Output the (X, Y) coordinate of the center of the cell containing the given text.  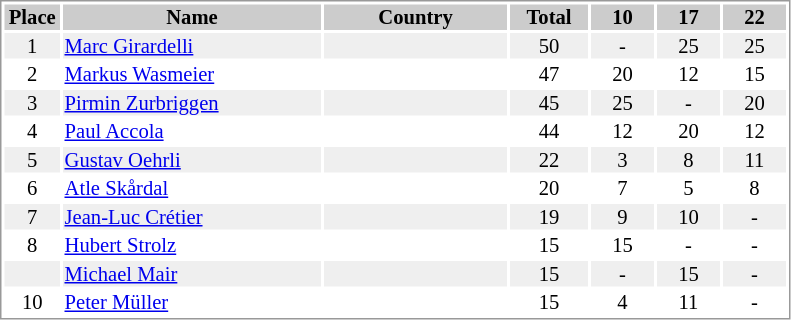
Michael Mair (192, 274)
Hubert Strolz (192, 245)
44 (549, 131)
Place (32, 17)
Atle Skårdal (192, 189)
6 (32, 189)
Paul Accola (192, 131)
19 (549, 217)
45 (549, 103)
9 (622, 217)
Pirmin Zurbriggen (192, 103)
Country (416, 17)
47 (549, 75)
Markus Wasmeier (192, 75)
1 (32, 46)
Name (192, 17)
Total (549, 17)
50 (549, 46)
2 (32, 75)
Marc Girardelli (192, 46)
Gustav Oehrli (192, 160)
17 (688, 17)
Peter Müller (192, 303)
Jean-Luc Crétier (192, 217)
